For the text-containing cell, return its midpoint in (x, y) coordinate format. 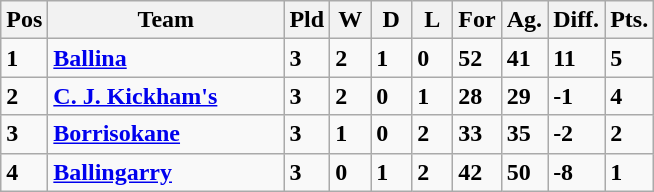
L (432, 20)
Diff. (576, 20)
Pos (24, 20)
C. J. Kickham's (166, 96)
11 (576, 58)
Ballina (166, 58)
41 (524, 58)
Ag. (524, 20)
52 (477, 58)
Ballingarry (166, 172)
Pld (307, 20)
33 (477, 134)
50 (524, 172)
-8 (576, 172)
28 (477, 96)
42 (477, 172)
35 (524, 134)
-1 (576, 96)
For (477, 20)
5 (630, 58)
29 (524, 96)
Borrisokane (166, 134)
Team (166, 20)
-2 (576, 134)
Pts. (630, 20)
W (350, 20)
D (392, 20)
